Locate the cell with the specified text and output its (X, Y) center coordinate. 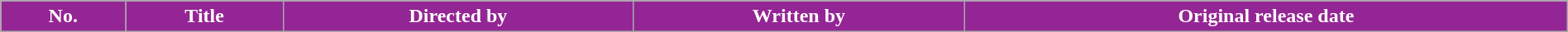
Directed by (458, 16)
Written by (799, 16)
Original release date (1267, 16)
Title (205, 16)
No. (63, 16)
